Identify which cell holds the provided text, then report its (X, Y) central coordinate. 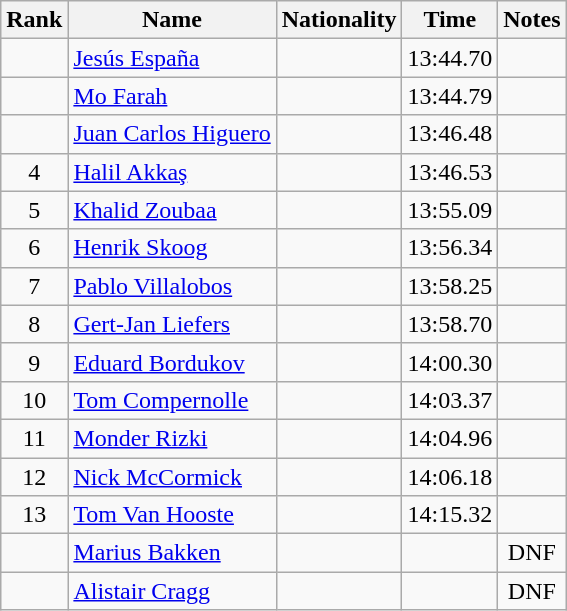
13:46.53 (450, 172)
Eduard Bordukov (172, 362)
Jesús España (172, 58)
11 (34, 438)
Pablo Villalobos (172, 286)
13 (34, 515)
Rank (34, 20)
Marius Bakken (172, 553)
Khalid Zoubaa (172, 210)
14:04.96 (450, 438)
13:58.70 (450, 324)
4 (34, 172)
12 (34, 477)
Juan Carlos Higuero (172, 134)
Henrik Skoog (172, 248)
Notes (532, 20)
14:06.18 (450, 477)
Monder Rizki (172, 438)
Nationality (339, 20)
8 (34, 324)
13:44.70 (450, 58)
Alistair Cragg (172, 591)
Tom Compernolle (172, 400)
7 (34, 286)
Name (172, 20)
Halil Akkaş (172, 172)
13:58.25 (450, 286)
5 (34, 210)
Tom Van Hooste (172, 515)
13:46.48 (450, 134)
13:55.09 (450, 210)
14:15.32 (450, 515)
9 (34, 362)
14:03.37 (450, 400)
13:44.79 (450, 96)
10 (34, 400)
Mo Farah (172, 96)
14:00.30 (450, 362)
Time (450, 20)
Nick McCormick (172, 477)
Gert-Jan Liefers (172, 324)
13:56.34 (450, 248)
6 (34, 248)
